Return [X, Y] of the center of cell containing provided text 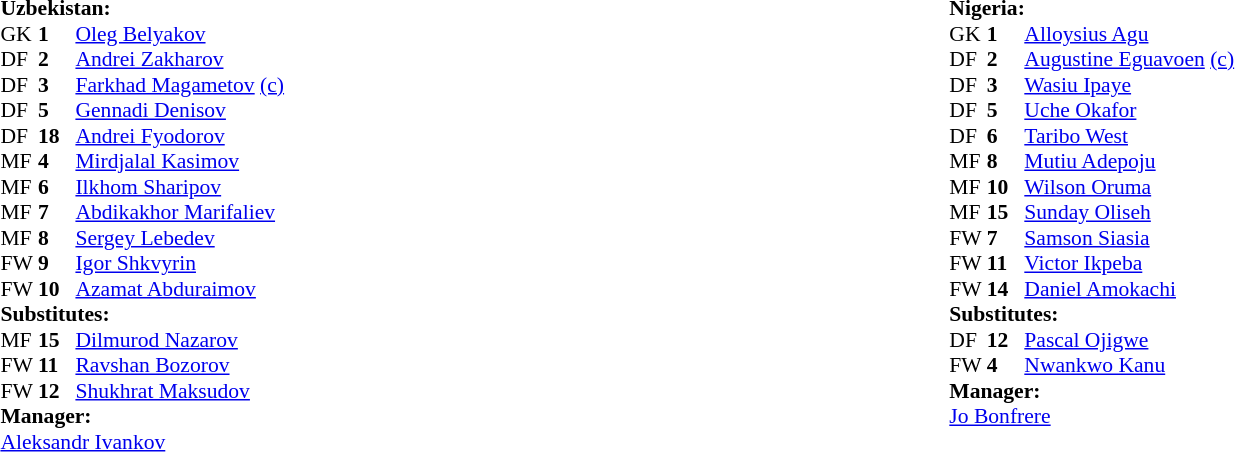
Igor Shkvyrin [180, 263]
Pascal Ojigwe [1129, 340]
Farkhad Magametov (c) [180, 85]
9 [57, 263]
Shukhrat Maksudov [180, 391]
Uche Okafor [1129, 111]
Mirdjalal Kasimov [180, 161]
Mutiu Adepoju [1129, 161]
Ilkhom Sharipov [180, 187]
Andrei Zakharov [180, 59]
14 [1006, 289]
Gennadi Denisov [180, 111]
Samson Siasia [1129, 238]
Daniel Amokachi [1129, 289]
Oleg Belyakov [180, 34]
Nwankwo Kanu [1129, 365]
Wasiu Ipaye [1129, 85]
Andrei Fyodorov [180, 136]
Azamat Abduraimov [180, 289]
Sergey Lebedev [180, 238]
Jo Bonfrere [1092, 417]
Victor Ikpeba [1129, 263]
Abdikakhor Marifaliev [180, 213]
18 [57, 136]
Alloysius Agu [1129, 34]
Augustine Eguavoen (c) [1129, 59]
Ravshan Bozorov [180, 365]
Dilmurod Nazarov [180, 340]
Sunday Oliseh [1129, 213]
Taribo West [1129, 136]
Wilson Oruma [1129, 187]
